Return [X, Y] of the center of cell containing provided text 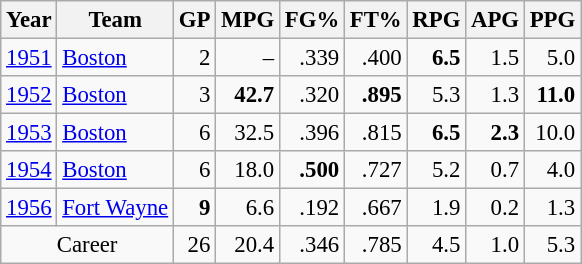
.815 [376, 133]
1956 [29, 208]
42.7 [248, 95]
GP [194, 20]
1953 [29, 133]
APG [496, 20]
2.3 [496, 133]
0.7 [496, 170]
.396 [312, 133]
0.2 [496, 208]
FG% [312, 20]
.400 [376, 58]
Fort Wayne [116, 208]
11.0 [552, 95]
.320 [312, 95]
5.2 [436, 170]
1.5 [496, 58]
26 [194, 245]
3 [194, 95]
– [248, 58]
1.0 [496, 245]
.785 [376, 245]
.667 [376, 208]
Team [116, 20]
.727 [376, 170]
.500 [312, 170]
18.0 [248, 170]
5.0 [552, 58]
MPG [248, 20]
FT% [376, 20]
1952 [29, 95]
9 [194, 208]
.339 [312, 58]
.895 [376, 95]
10.0 [552, 133]
4.5 [436, 245]
6.6 [248, 208]
Career [88, 245]
4.0 [552, 170]
32.5 [248, 133]
1954 [29, 170]
2 [194, 58]
RPG [436, 20]
20.4 [248, 245]
.192 [312, 208]
.346 [312, 245]
1.9 [436, 208]
Year [29, 20]
1951 [29, 58]
PPG [552, 20]
